From the cell containing the given text, extract its center point as [x, y] coordinate. 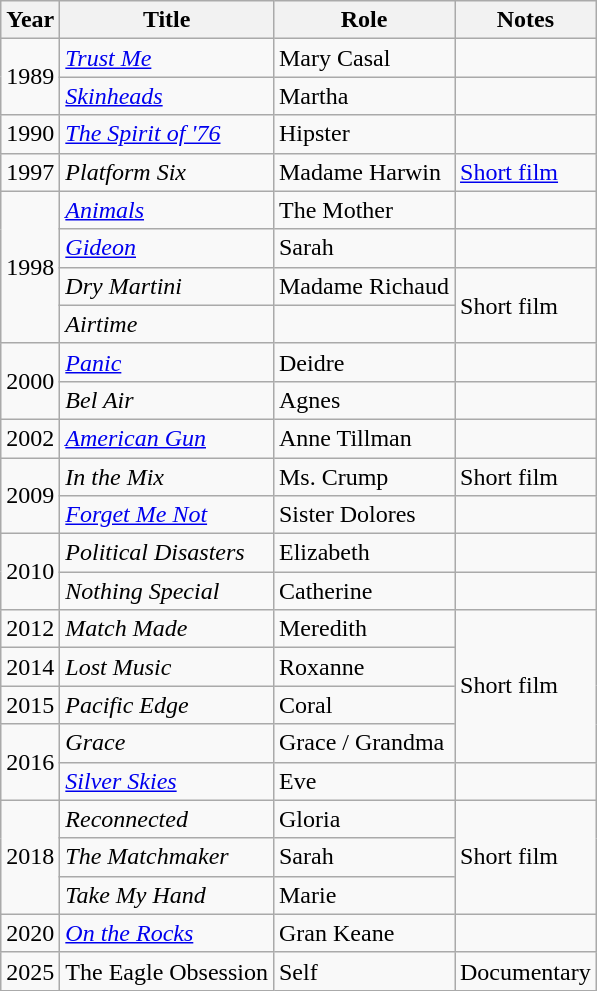
Gloria [364, 819]
2000 [30, 381]
On the Rocks [167, 933]
Silver Skies [167, 781]
Meredith [364, 629]
Title [167, 20]
2020 [30, 933]
Ms. Crump [364, 477]
Eve [364, 781]
Madame Harwin [364, 172]
Grace [167, 743]
American Gun [167, 438]
Documentary [525, 971]
The Spirit of '76 [167, 134]
2012 [30, 629]
Gideon [167, 248]
The Eagle Obsession [167, 971]
Notes [525, 20]
Lost Music [167, 667]
Mary Casal [364, 58]
2015 [30, 705]
Catherine [364, 591]
Sister Dolores [364, 515]
Forget Me Not [167, 515]
Pacific Edge [167, 705]
Elizabeth [364, 553]
2002 [30, 438]
Match Made [167, 629]
Anne Tillman [364, 438]
1998 [30, 267]
2016 [30, 762]
Reconnected [167, 819]
In the Mix [167, 477]
2014 [30, 667]
Grace / Grandma [364, 743]
Animals [167, 210]
Platform Six [167, 172]
Skinheads [167, 96]
Dry Martini [167, 286]
Madame Richaud [364, 286]
1990 [30, 134]
Bel Air [167, 400]
The Mother [364, 210]
Take My Hand [167, 895]
Self [364, 971]
Hipster [364, 134]
Marie [364, 895]
2009 [30, 496]
1989 [30, 77]
The Matchmaker [167, 857]
Political Disasters [167, 553]
2018 [30, 857]
Panic [167, 362]
Deidre [364, 362]
Nothing Special [167, 591]
2025 [30, 971]
Gran Keane [364, 933]
Year [30, 20]
1997 [30, 172]
Roxanne [364, 667]
Agnes [364, 400]
Coral [364, 705]
2010 [30, 572]
Role [364, 20]
Trust Me [167, 58]
Airtime [167, 324]
Martha [364, 96]
